Return the [x, y] coordinate for the center point of the cell that contains the specified text.  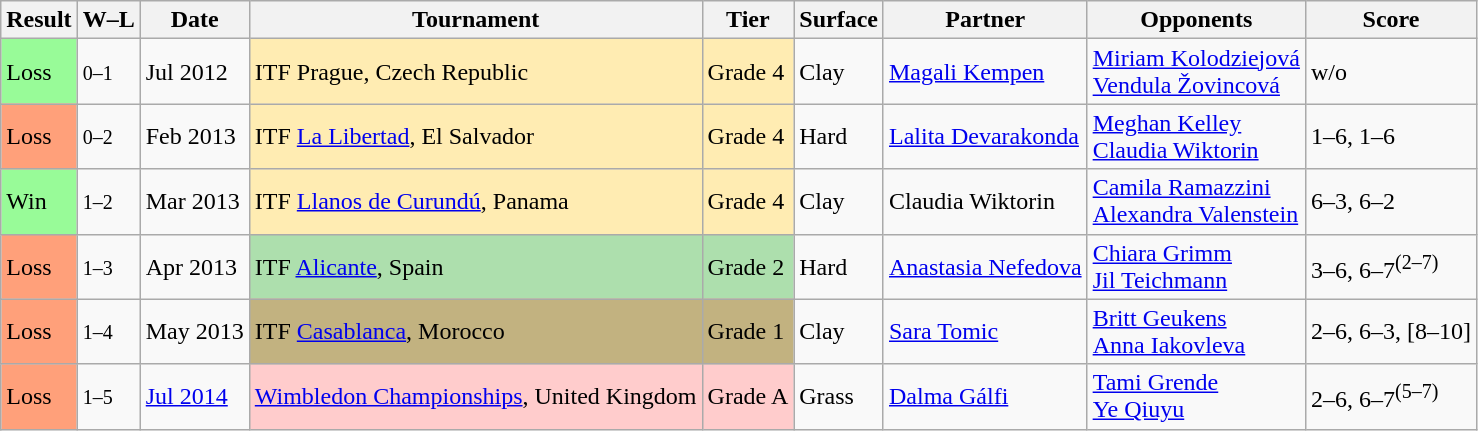
1–3 [108, 266]
Claudia Wiktorin [985, 202]
Tami Grende Ye Qiuyu [1196, 396]
Britt Geukens Anna Iakovleva [1196, 332]
Tournament [476, 20]
ITF Casablanca, Morocco [476, 332]
Grade 1 [748, 332]
ITF Llanos de Curundú, Panama [476, 202]
Jul 2012 [194, 72]
1–6, 1–6 [1390, 136]
Miriam Kolodziejová Vendula Žovincová [1196, 72]
May 2013 [194, 332]
Opponents [1196, 20]
ITF Alicante, Spain [476, 266]
Jul 2014 [194, 396]
Meghan Kelley Claudia Wiktorin [1196, 136]
2–6, 6–7(5–7) [1390, 396]
W–L [108, 20]
Apr 2013 [194, 266]
w/o [1390, 72]
Grade 2 [748, 266]
Win [39, 202]
Tier [748, 20]
Feb 2013 [194, 136]
Result [39, 20]
Sara Tomic [985, 332]
Camila Ramazzini Alexandra Valenstein [1196, 202]
Dalma Gálfi [985, 396]
3–6, 6–7(2–7) [1390, 266]
Anastasia Nefedova [985, 266]
Date [194, 20]
ITF La Libertad, El Salvador [476, 136]
Surface [839, 20]
Score [1390, 20]
1–5 [108, 396]
1–4 [108, 332]
2–6, 6–3, [8–10] [1390, 332]
6–3, 6–2 [1390, 202]
0–1 [108, 72]
Wimbledon Championships, United Kingdom [476, 396]
Partner [985, 20]
ITF Prague, Czech Republic [476, 72]
Chiara Grimm Jil Teichmann [1196, 266]
Mar 2013 [194, 202]
Lalita Devarakonda [985, 136]
Magali Kempen [985, 72]
1–2 [108, 202]
Grass [839, 396]
0–2 [108, 136]
Grade A [748, 396]
